Detect which cell encompasses the target text, then output its [X, Y] center coordinate. 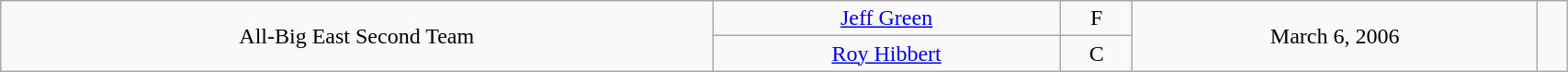
Roy Hibbert [887, 54]
C [1097, 54]
All-Big East Second Team [356, 36]
March 6, 2006 [1336, 36]
F [1097, 18]
Jeff Green [887, 18]
